For the text-containing cell, return its midpoint in [X, Y] coordinate format. 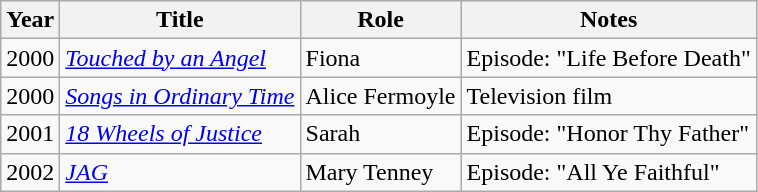
Fiona [380, 58]
Sarah [380, 134]
Episode: "All Ye Faithful" [608, 172]
2001 [30, 134]
Songs in Ordinary Time [180, 96]
18 Wheels of Justice [180, 134]
Role [380, 20]
Episode: "Honor Thy Father" [608, 134]
Television film [608, 96]
Episode: "Life Before Death" [608, 58]
Alice Fermoyle [380, 96]
Notes [608, 20]
Title [180, 20]
2002 [30, 172]
JAG [180, 172]
Mary Tenney [380, 172]
Year [30, 20]
Touched by an Angel [180, 58]
